Capture the cell that displays the provided text and extract its (X, Y) central coordinate. 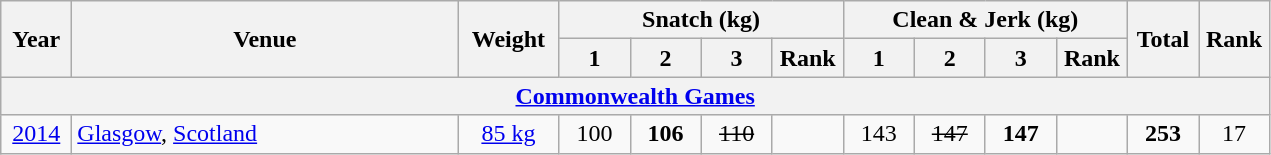
Snatch (kg) (701, 20)
Commonwealth Games (636, 96)
85 kg (508, 134)
253 (1162, 134)
Weight (508, 39)
106 (666, 134)
Clean & Jerk (kg) (985, 20)
Venue (265, 39)
Glasgow, Scotland (265, 134)
143 (878, 134)
110 (736, 134)
Year (36, 39)
17 (1234, 134)
100 (594, 134)
Total (1162, 39)
2014 (36, 134)
